Extract the [X, Y] coordinate from the center of the cell holding the provided text.  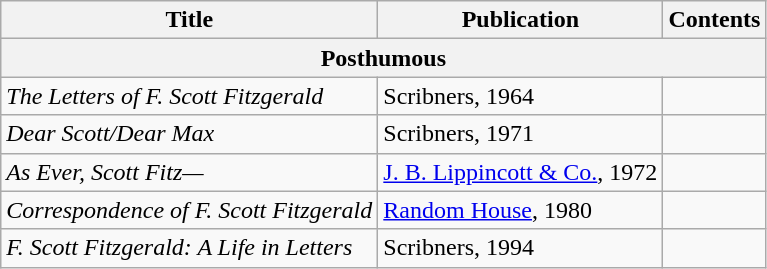
The Letters of F. Scott Fitzgerald [190, 96]
Scribners, 1964 [520, 96]
Scribners, 1994 [520, 248]
Dear Scott/Dear Max [190, 134]
Contents [714, 20]
Title [190, 20]
Random House, 1980 [520, 210]
F. Scott Fitzgerald: A Life in Letters [190, 248]
J. B. Lippincott & Co., 1972 [520, 172]
Correspondence of F. Scott Fitzgerald [190, 210]
Scribners, 1971 [520, 134]
Posthumous [384, 58]
Publication [520, 20]
As Ever, Scott Fitz— [190, 172]
